Provide the (x, y) coordinate of the cell's center where the given text is located.  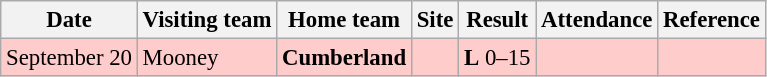
Home team (344, 20)
Attendance (597, 20)
Mooney (206, 58)
Cumberland (344, 58)
September 20 (69, 58)
L 0–15 (498, 58)
Date (69, 20)
Result (498, 20)
Reference (712, 20)
Site (434, 20)
Visiting team (206, 20)
